Identify which cell holds the provided text, then report its (X, Y) central coordinate. 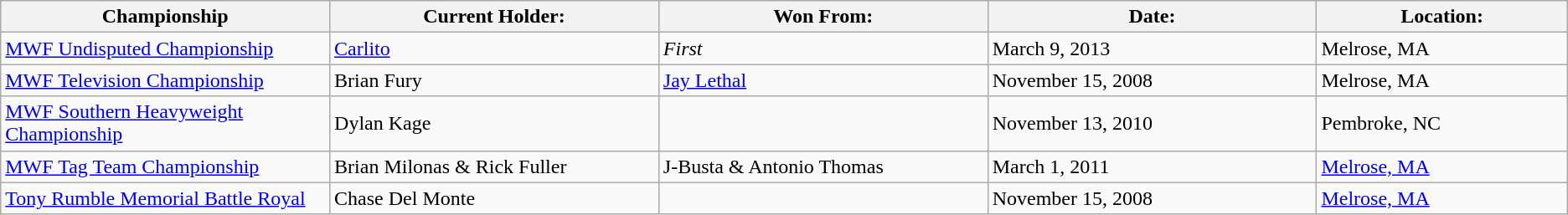
Tony Rumble Memorial Battle Royal (166, 198)
MWF Undisputed Championship (166, 49)
MWF Television Championship (166, 80)
Dylan Kage (494, 124)
November 13, 2010 (1153, 124)
March 1, 2011 (1153, 166)
Brian Fury (494, 80)
Carlito (494, 49)
Jay Lethal (823, 80)
Pembroke, NC (1442, 124)
Chase Del Monte (494, 198)
First (823, 49)
MWF Southern Heavyweight Championship (166, 124)
Location: (1442, 17)
Current Holder: (494, 17)
Date: (1153, 17)
Brian Milonas & Rick Fuller (494, 166)
J-Busta & Antonio Thomas (823, 166)
MWF Tag Team Championship (166, 166)
Championship (166, 17)
March 9, 2013 (1153, 49)
Won From: (823, 17)
